Capture the cell that displays the provided text and extract its [X, Y] central coordinate. 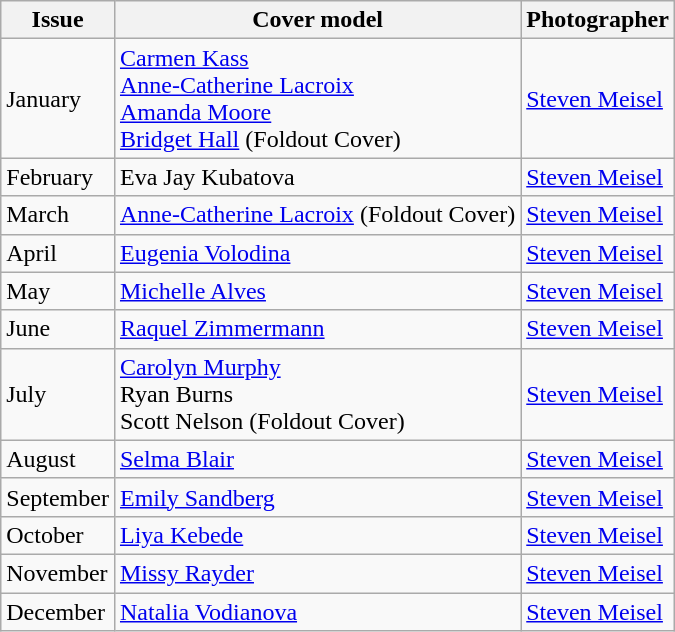
January [58, 98]
July [58, 394]
June [58, 329]
Natalia Vodianova [317, 611]
Issue [58, 20]
Photographer [598, 20]
Selma Blair [317, 459]
August [58, 459]
Carmen KassAnne-Catherine LacroixAmanda MooreBridget Hall (Foldout Cover) [317, 98]
Carolyn MurphyRyan BurnsScott Nelson (Foldout Cover) [317, 394]
November [58, 573]
Eva Jay Kubatova [317, 177]
Cover model [317, 20]
December [58, 611]
October [58, 535]
September [58, 497]
Raquel Zimmermann [317, 329]
Liya Kebede [317, 535]
March [58, 215]
Emily Sandberg [317, 497]
Eugenia Volodina [317, 253]
Anne-Catherine Lacroix (Foldout Cover) [317, 215]
May [58, 291]
Michelle Alves [317, 291]
February [58, 177]
April [58, 253]
Missy Rayder [317, 573]
